Identify which cell holds the provided text, then report its (x, y) central coordinate. 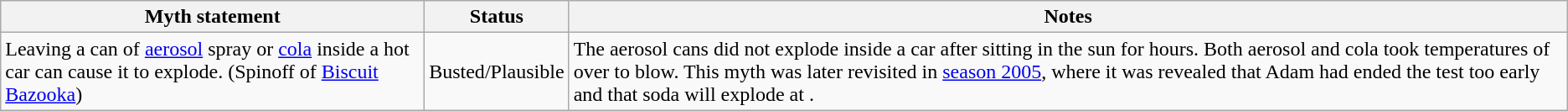
Status (497, 17)
Notes (1068, 17)
Busted/Plausible (497, 71)
Leaving a can of aerosol spray or cola inside a hot car can cause it to explode. (Spinoff of Biscuit Bazooka) (213, 71)
Myth statement (213, 17)
